Extract the (X, Y) coordinate from the center of the cell holding the provided text.  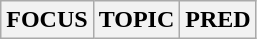
TOPIC (136, 20)
FOCUS (47, 20)
PRED (218, 20)
